Scan for the cell matching the given text and deliver its (x, y) coordinate at center. 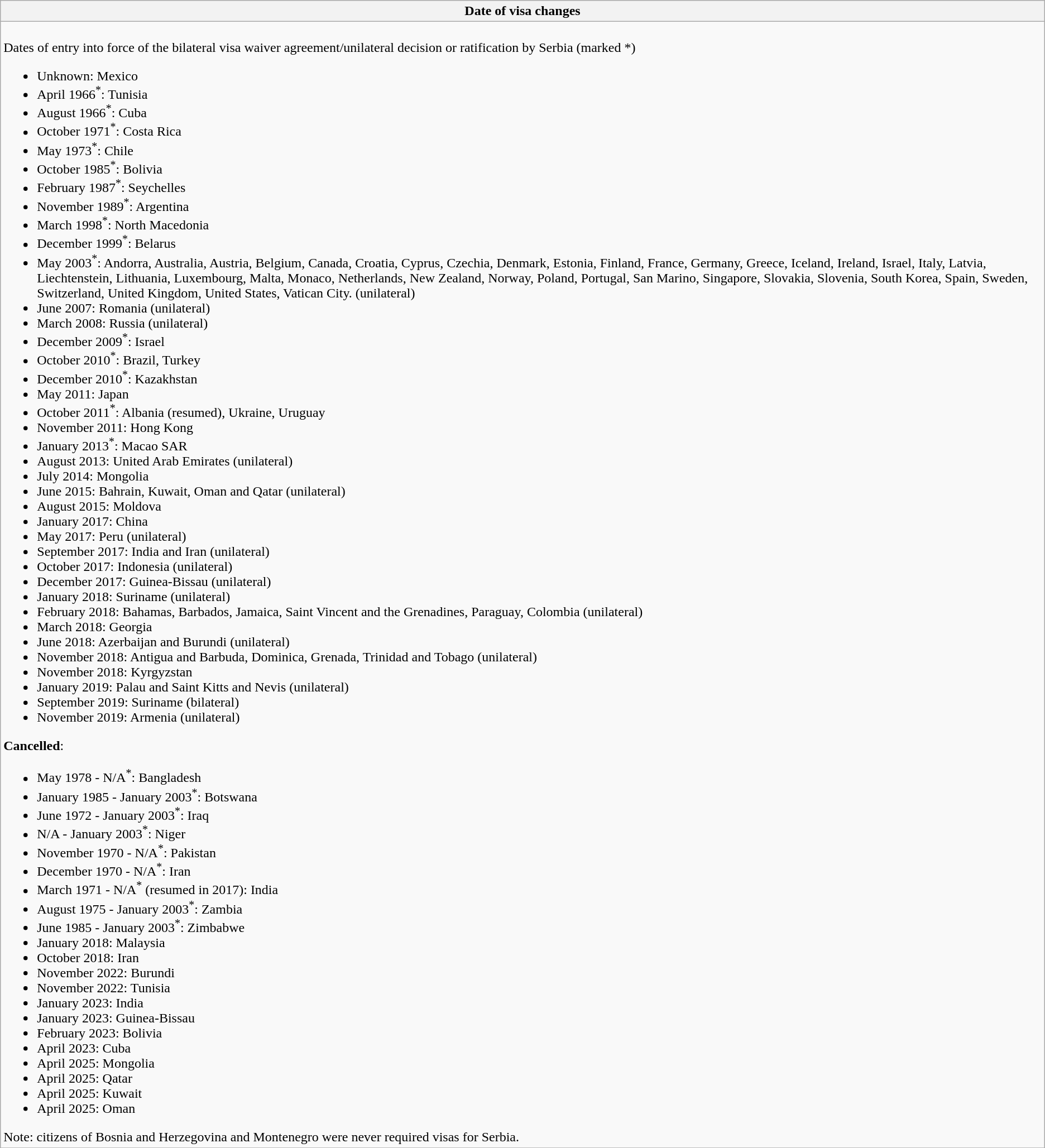
Date of visa changes (522, 11)
